For the text-containing cell, return its midpoint in (x, y) coordinate format. 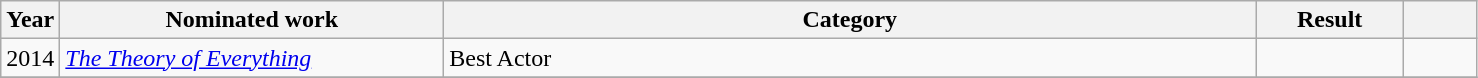
Category (850, 20)
The Theory of Everything (252, 58)
Result (1330, 20)
Year (30, 20)
Best Actor (850, 58)
Nominated work (252, 20)
2014 (30, 58)
